Detect which cell encompasses the target text, then output its [x, y] center coordinate. 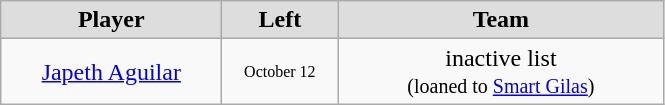
Player [112, 20]
Team [501, 20]
Japeth Aguilar [112, 72]
October 12 [280, 72]
Left [280, 20]
inactive list (loaned to Smart Gilas) [501, 72]
